Return (X, Y) of the center of cell containing provided text 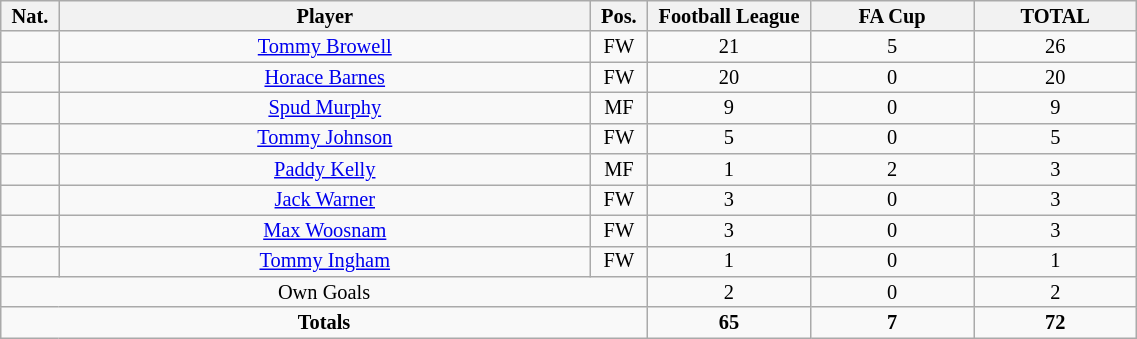
Own Goals (324, 292)
FA Cup (892, 16)
65 (728, 322)
72 (1056, 322)
Horace Barnes (324, 78)
Tommy Browell (324, 46)
TOTAL (1056, 16)
Player (324, 16)
Totals (324, 322)
Tommy Johnson (324, 138)
Nat. (30, 16)
Max Woosnam (324, 230)
Tommy Ingham (324, 262)
Jack Warner (324, 200)
Paddy Kelly (324, 170)
Pos. (618, 16)
Football League (728, 16)
26 (1056, 46)
7 (892, 322)
Spud Murphy (324, 108)
21 (728, 46)
